Pinpoint the cell where the given text exists, returning its (x, y) midpoint coordinate. 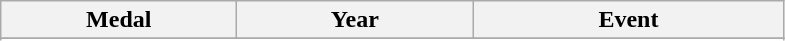
Event (628, 20)
Year (355, 20)
Medal (119, 20)
